From the cell containing the given text, extract its center point as (X, Y) coordinate. 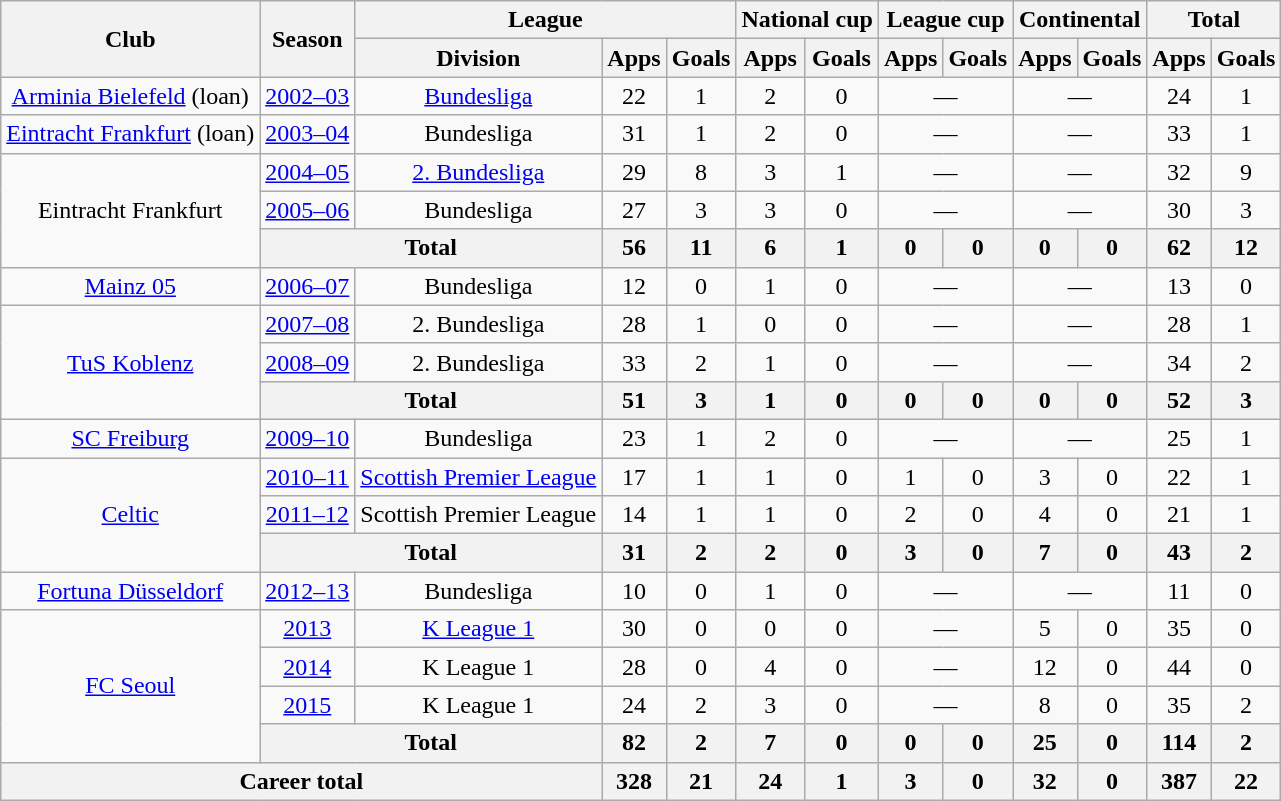
Celtic (130, 515)
2005–06 (308, 210)
2012–13 (308, 591)
387 (1179, 781)
Arminia Bielefeld (loan) (130, 96)
10 (634, 591)
27 (634, 210)
114 (1179, 743)
National cup (807, 20)
2008–09 (308, 362)
2011–12 (308, 515)
2009–10 (308, 438)
2010–11 (308, 477)
5 (1045, 629)
Club (130, 39)
2003–04 (308, 134)
Fortuna Düsseldorf (130, 591)
328 (634, 781)
FC Seoul (130, 686)
2006–07 (308, 286)
43 (1179, 553)
2015 (308, 705)
44 (1179, 667)
51 (634, 400)
TuS Koblenz (130, 362)
Eintracht Frankfurt (loan) (130, 134)
League (546, 20)
17 (634, 477)
23 (634, 438)
6 (770, 248)
13 (1179, 286)
Division (478, 58)
2002–03 (308, 96)
34 (1179, 362)
56 (634, 248)
Mainz 05 (130, 286)
Season (308, 39)
Career total (302, 781)
Continental (1080, 20)
2014 (308, 667)
29 (634, 172)
2007–08 (308, 324)
9 (1246, 172)
SC Freiburg (130, 438)
14 (634, 515)
62 (1179, 248)
82 (634, 743)
2004–05 (308, 172)
League cup (945, 20)
Eintracht Frankfurt (130, 210)
2013 (308, 629)
52 (1179, 400)
